Find where the given text appears and provide that cell's center as [x, y] coordinate. 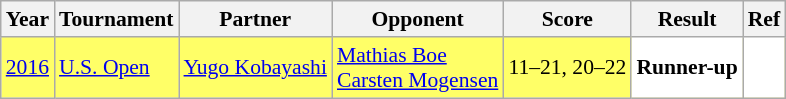
Year [28, 19]
Opponent [418, 19]
Score [567, 19]
Runner-up [686, 68]
11–21, 20–22 [567, 68]
Tournament [116, 19]
Mathias Boe Carsten Mogensen [418, 68]
Yugo Kobayashi [256, 68]
Partner [256, 19]
Result [686, 19]
2016 [28, 68]
Ref [764, 19]
U.S. Open [116, 68]
